Provide the (X, Y) coordinate of the cell's center where the given text is located.  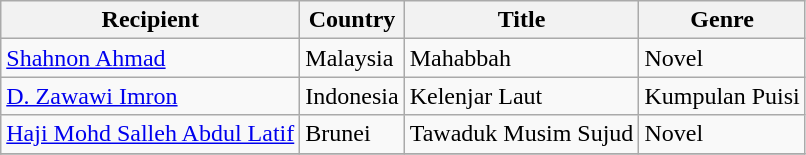
Shahnon Ahmad (150, 58)
Malaysia (352, 58)
Brunei (352, 134)
Genre (722, 20)
Indonesia (352, 96)
Country (352, 20)
Kumpulan Puisi (722, 96)
Kelenjar Laut (522, 96)
D. Zawawi Imron (150, 96)
Recipient (150, 20)
Title (522, 20)
Haji Mohd Salleh Abdul Latif (150, 134)
Mahabbah (522, 58)
Tawaduk Musim Sujud (522, 134)
